Determine the (x, y) coordinate at the center of the cell enclosing the given text.  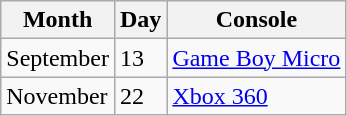
September (58, 58)
Month (58, 20)
Game Boy Micro (256, 58)
Xbox 360 (256, 96)
November (58, 96)
22 (140, 96)
Console (256, 20)
Day (140, 20)
13 (140, 58)
